Provide the [x, y] coordinate of the cell's center where the given text is located.  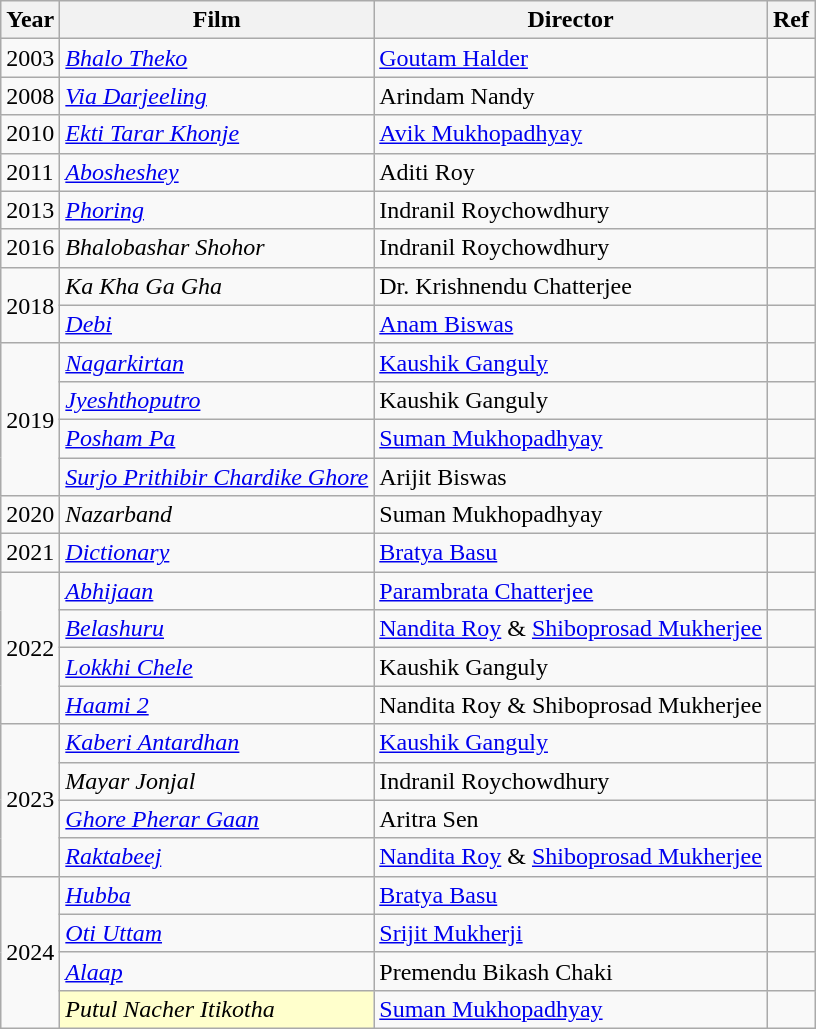
2021 [30, 553]
Ref [790, 20]
2016 [30, 248]
Bhalobashar Shohor [217, 248]
Aritra Sen [571, 819]
Premendu Bikash Chaki [571, 971]
2024 [30, 952]
2020 [30, 515]
Mayar Jonjal [217, 781]
Oti Uttam [217, 933]
Dictionary [217, 553]
Belashuru [217, 629]
Srijit Mukherji [571, 933]
2010 [30, 134]
Bhalo Theko [217, 58]
Lokkhi Chele [217, 667]
Goutam Halder [571, 58]
Parambrata Chatterjee [571, 591]
Anam Biswas [571, 324]
Jyeshthoputro [217, 400]
Abhijaan [217, 591]
Arindam Nandy [571, 96]
Haami 2 [217, 705]
2019 [30, 419]
Abosheshey [217, 172]
Ghore Pherar Gaan [217, 819]
Nagarkirtan [217, 362]
Dr. Krishnendu Chatterjee [571, 286]
Year [30, 20]
Debi [217, 324]
Hubba [217, 895]
2018 [30, 305]
Phoring [217, 210]
2003 [30, 58]
2011 [30, 172]
2022 [30, 648]
Posham Pa [217, 438]
Aditi Roy [571, 172]
Kaberi Antardhan [217, 743]
Ka Kha Ga Gha [217, 286]
Putul Nacher Itikotha [217, 1009]
Director [571, 20]
Surjo Prithibir Chardike Ghore [217, 477]
2008 [30, 96]
Ekti Tarar Khonje [217, 134]
2023 [30, 800]
Avik Mukhopadhyay [571, 134]
Raktabeej [217, 857]
Arijit Biswas [571, 477]
Film [217, 20]
2013 [30, 210]
Via Darjeeling [217, 96]
Nazarband [217, 515]
Alaap [217, 971]
